Detect which cell encompasses the target text, then output its (x, y) center coordinate. 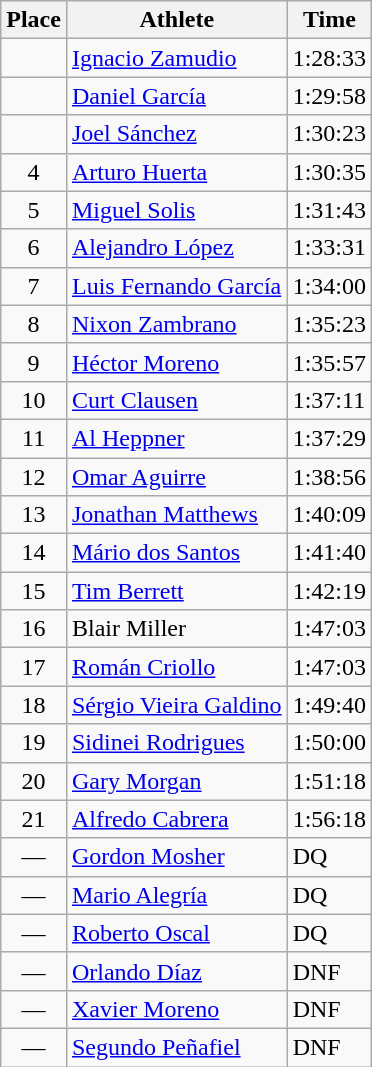
Blair Miller (176, 629)
Mario Alegría (176, 895)
Gordon Mosher (176, 857)
Roberto Oscal (176, 933)
7 (34, 286)
1:38:56 (329, 477)
6 (34, 248)
Alfredo Cabrera (176, 819)
1:28:33 (329, 58)
1:30:23 (329, 134)
16 (34, 629)
11 (34, 438)
Al Heppner (176, 438)
Alejandro López (176, 248)
1:30:35 (329, 172)
Héctor Moreno (176, 362)
21 (34, 819)
13 (34, 515)
1:35:57 (329, 362)
Place (34, 20)
Time (329, 20)
1:37:29 (329, 438)
8 (34, 324)
Curt Clausen (176, 400)
Mário dos Santos (176, 553)
10 (34, 400)
1:42:19 (329, 591)
1:50:00 (329, 743)
15 (34, 591)
12 (34, 477)
Tim Berrett (176, 591)
18 (34, 705)
20 (34, 781)
1:56:18 (329, 819)
9 (34, 362)
Orlando Díaz (176, 971)
1:35:23 (329, 324)
Román Criollo (176, 667)
1:40:09 (329, 515)
5 (34, 210)
Luis Fernando García (176, 286)
Sérgio Vieira Galdino (176, 705)
1:49:40 (329, 705)
Nixon Zambrano (176, 324)
19 (34, 743)
Gary Morgan (176, 781)
Segundo Peñafiel (176, 1047)
1:51:18 (329, 781)
Jonathan Matthews (176, 515)
1:37:11 (329, 400)
Joel Sánchez (176, 134)
14 (34, 553)
Ignacio Zamudio (176, 58)
1:34:00 (329, 286)
Omar Aguirre (176, 477)
4 (34, 172)
1:41:40 (329, 553)
1:33:31 (329, 248)
Athlete (176, 20)
1:31:43 (329, 210)
Xavier Moreno (176, 1009)
Miguel Solis (176, 210)
Arturo Huerta (176, 172)
17 (34, 667)
Sidinei Rodrigues (176, 743)
Daniel García (176, 96)
1:29:58 (329, 96)
